Capture the cell that displays the provided text and extract its (X, Y) central coordinate. 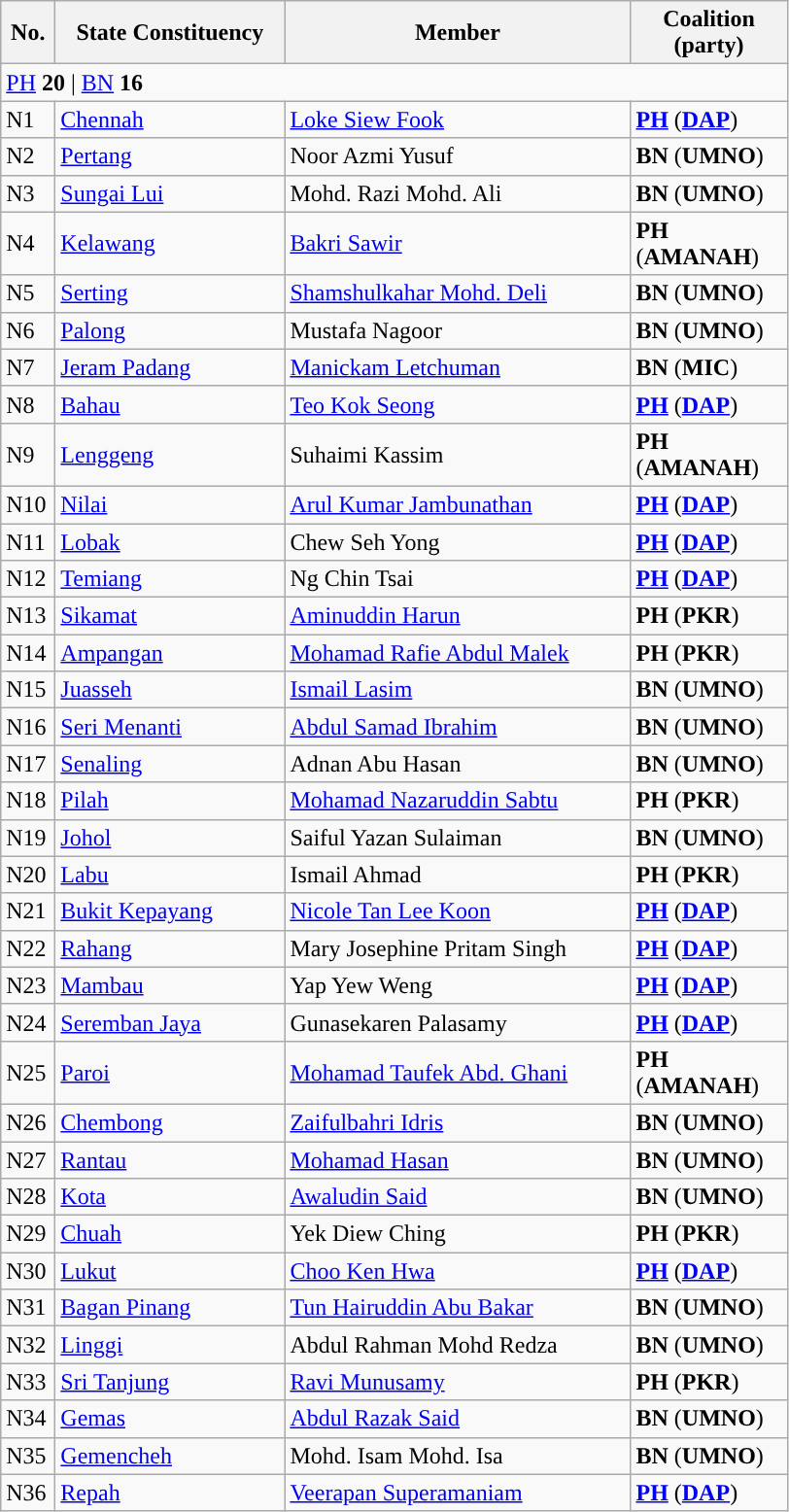
Sikamat (170, 616)
Seri Menanti (170, 727)
Noor Azmi Yusuf (458, 156)
N3 (28, 193)
N8 (28, 404)
State Constituency (170, 33)
Mohd. Isam Mohd. Isa (458, 1456)
Veerapan Superamaniam (458, 1493)
Johol (170, 838)
N10 (28, 504)
N2 (28, 156)
Temiang (170, 579)
N11 (28, 541)
Shamshulkahar Mohd. Deli (458, 293)
Rantau (170, 1159)
N16 (28, 727)
Senaling (170, 764)
Manickam Letchuman (458, 367)
Mambau (170, 985)
N17 (28, 764)
Bakri Sawir (458, 243)
Ravi Munusamy (458, 1382)
N28 (28, 1197)
Mustafa Nagoor (458, 330)
N27 (28, 1159)
Lukut (170, 1271)
N26 (28, 1122)
N18 (28, 801)
Bahau (170, 404)
Labu (170, 875)
N22 (28, 948)
Mohamad Hasan (458, 1159)
Gemencheh (170, 1456)
Kelawang (170, 243)
No. (28, 33)
Abdul Razak Said (458, 1419)
N30 (28, 1271)
Mohamad Nazaruddin Sabtu (458, 801)
Kota (170, 1197)
Yek Diew Ching (458, 1234)
N32 (28, 1345)
Mohamad Taufek Abd. Ghani (458, 1073)
N9 (28, 455)
Chembong (170, 1122)
N33 (28, 1382)
Tun Hairuddin Abu Bakar (458, 1308)
Nicole Tan Lee Koon (458, 911)
N14 (28, 653)
Yap Yew Weng (458, 985)
N19 (28, 838)
N4 (28, 243)
Serting (170, 293)
N35 (28, 1456)
Aminuddin Harun (458, 616)
Bagan Pinang (170, 1308)
Saiful Yazan Sulaiman (458, 838)
N31 (28, 1308)
Chew Seh Yong (458, 541)
Mary Josephine Pritam Singh (458, 948)
N29 (28, 1234)
Ismail Ahmad (458, 875)
Suhaimi Kassim (458, 455)
N5 (28, 293)
Gunasekaren Palasamy (458, 1022)
N20 (28, 875)
Lenggeng (170, 455)
N25 (28, 1073)
Seremban Jaya (170, 1022)
Abdul Rahman Mohd Redza (458, 1345)
Loke Siew Fook (458, 120)
Zaifulbahri Idris (458, 1122)
N6 (28, 330)
N23 (28, 985)
Linggi (170, 1345)
Gemas (170, 1419)
N34 (28, 1419)
Adnan Abu Hasan (458, 764)
BN (MIC) (709, 367)
N21 (28, 911)
Ng Chin Tsai (458, 579)
Bukit Kepayang (170, 911)
N7 (28, 367)
Choo Ken Hwa (458, 1271)
Jeram Padang (170, 367)
Chuah (170, 1234)
Pertang (170, 156)
Chennah (170, 120)
Repah (170, 1493)
Mohamad Rafie Abdul Malek (458, 653)
Mohd. Razi Mohd. Ali (458, 193)
Teo Kok Seong (458, 404)
N1 (28, 120)
Ismail Lasim (458, 690)
Abdul Samad Ibrahim (458, 727)
PH 20 | BN 16 (394, 83)
N12 (28, 579)
Ampangan (170, 653)
N24 (28, 1022)
Member (458, 33)
N36 (28, 1493)
N13 (28, 616)
Palong (170, 330)
Rahang (170, 948)
Awaludin Said (458, 1197)
Juasseh (170, 690)
Sri Tanjung (170, 1382)
Pilah (170, 801)
N15 (28, 690)
Paroi (170, 1073)
Nilai (170, 504)
Arul Kumar Jambunathan (458, 504)
Sungai Lui (170, 193)
Lobak (170, 541)
Coalition (party) (709, 33)
